Capture the cell that displays the provided text and extract its [x, y] central coordinate. 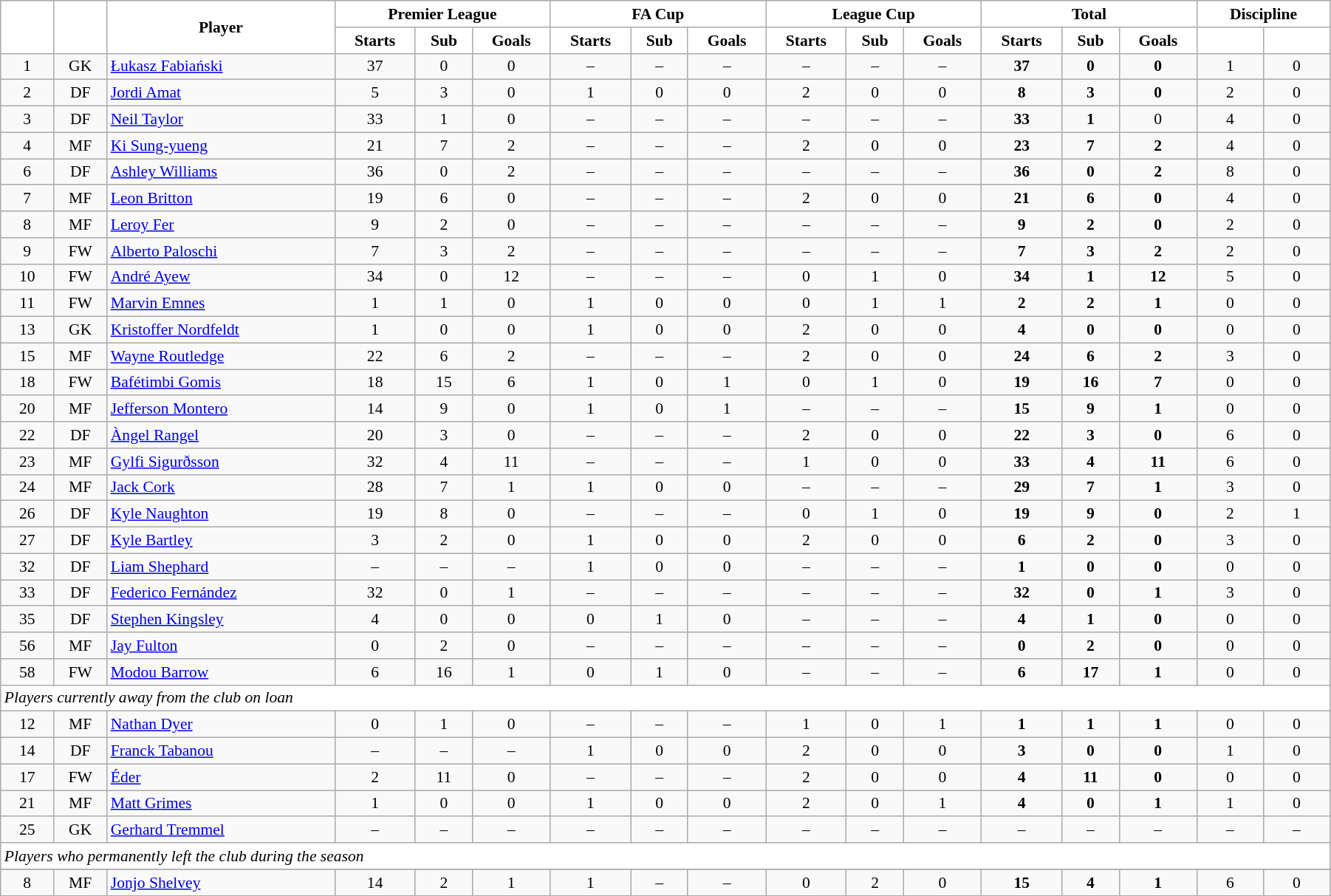
André Ayew [221, 277]
Ki Sung-yueng [221, 146]
League Cup [874, 14]
Wayne Routledge [221, 356]
35 [27, 620]
Players currently away from the club on loan [665, 698]
FA Cup [658, 14]
Gylfi Sigurðsson [221, 462]
Gerhard Tremmel [221, 830]
Jack Cork [221, 488]
Nathan Dyer [221, 725]
Neil Taylor [221, 120]
58 [27, 672]
10 [27, 277]
Premier League [442, 14]
Kyle Bartley [221, 541]
Player [221, 27]
Éder [221, 777]
Stephen Kingsley [221, 620]
Ashley Williams [221, 172]
Kyle Naughton [221, 514]
26 [27, 514]
28 [375, 488]
Liam Shephard [221, 567]
Jonjo Shelvey [221, 883]
Players who permanently left the club during the season [665, 856]
Discipline [1263, 14]
Franck Tabanou [221, 751]
Matt Grimes [221, 804]
Leroy Fer [221, 225]
29 [1022, 488]
Marvin Emnes [221, 304]
Federico Fernández [221, 593]
Łukasz Fabiański [221, 66]
Alberto Paloschi [221, 251]
Jordi Amat [221, 93]
Total [1089, 14]
25 [27, 830]
Jefferson Montero [221, 409]
13 [27, 330]
Jay Fulton [221, 646]
Bafétimbi Gomis [221, 383]
Leon Britton [221, 199]
27 [27, 541]
Àngel Rangel [221, 435]
56 [27, 646]
Modou Barrow [221, 672]
Kristoffer Nordfeldt [221, 330]
